Provide the [x, y] coordinate of the cell's center where the given text is located.  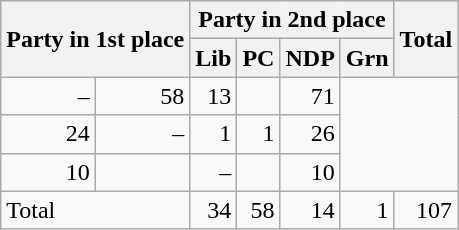
107 [426, 210]
NDP [310, 58]
Party in 1st place [96, 39]
Party in 2nd place [292, 20]
13 [214, 96]
Grn [367, 58]
PC [258, 58]
14 [310, 210]
34 [214, 210]
Lib [214, 58]
24 [48, 134]
71 [310, 96]
26 [310, 134]
